Pinpoint the cell where the given text exists, returning its [x, y] midpoint coordinate. 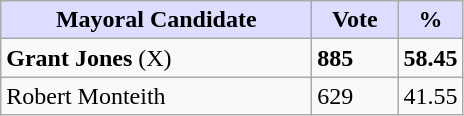
Grant Jones (X) [156, 58]
41.55 [430, 96]
Vote [355, 20]
Robert Monteith [156, 96]
% [430, 20]
629 [355, 96]
885 [355, 58]
Mayoral Candidate [156, 20]
58.45 [430, 58]
